Determine the (x, y) coordinate at the center of the cell enclosing the given text.  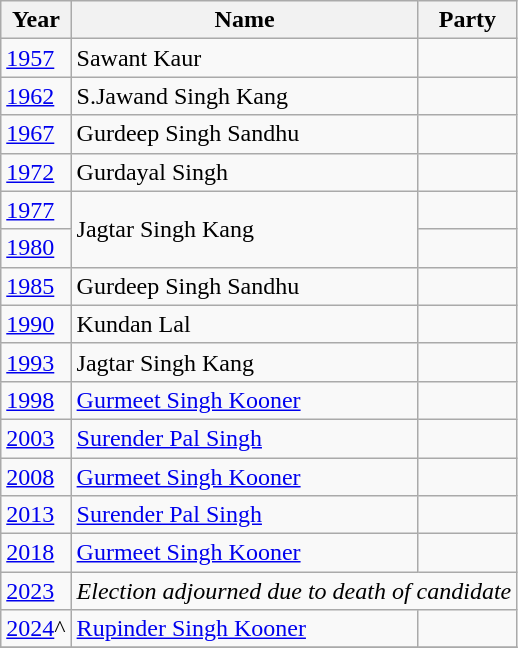
1980 (36, 248)
Kundan Lal (244, 324)
1972 (36, 172)
Sawant Kaur (244, 58)
2023 (36, 591)
1967 (36, 134)
Name (244, 20)
2013 (36, 515)
2008 (36, 477)
1962 (36, 96)
1998 (36, 400)
1957 (36, 58)
2003 (36, 438)
2018 (36, 553)
1985 (36, 286)
2024^ (36, 629)
S.Jawand Singh Kang (244, 96)
1990 (36, 324)
1993 (36, 362)
1977 (36, 210)
Party (468, 20)
Year (36, 20)
Election adjourned due to death of candidate (294, 591)
Gurdayal Singh (244, 172)
Rupinder Singh Kooner (244, 629)
